Pinpoint the cell where the given text exists, returning its (X, Y) midpoint coordinate. 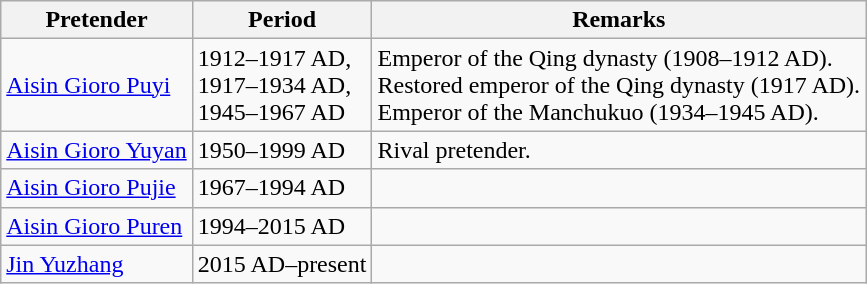
1994–2015 AD (282, 226)
Aisin Gioro Puyi (97, 85)
Pretender (97, 20)
Aisin Gioro Puren (97, 226)
Aisin Gioro Pujie (97, 188)
Emperor of the Qing dynasty (1908–1912 AD).Restored emperor of the Qing dynasty (1917 AD).Emperor of the Manchukuo (1934–1945 AD). (619, 85)
1950–1999 AD (282, 150)
Period (282, 20)
Jin Yuzhang (97, 264)
Rival pretender. (619, 150)
1912–1917 AD,1917–1934 AD,1945–1967 AD (282, 85)
Remarks (619, 20)
1967–1994 AD (282, 188)
Aisin Gioro Yuyan (97, 150)
2015 AD–present (282, 264)
